Search for the cell housing the specified text and yield its (X, Y) center coordinate. 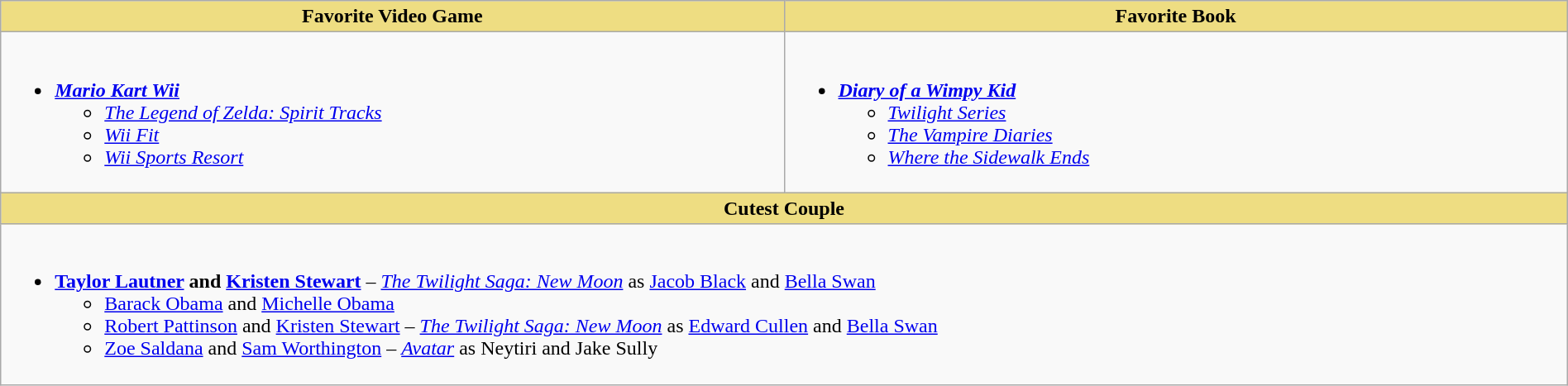
Favorite Video Game (392, 17)
Mario Kart WiiThe Legend of Zelda: Spirit TracksWii FitWii Sports Resort (392, 112)
Cutest Couple (784, 208)
Favorite Book (1176, 17)
Diary of a Wimpy KidTwilight SeriesThe Vampire DiariesWhere the Sidewalk Ends (1176, 112)
